Determine the [x, y] coordinate at the center of the cell enclosing the given text.  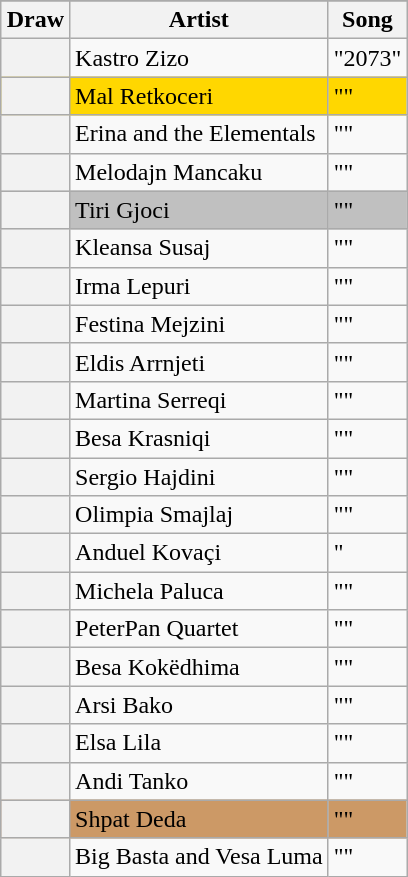
Draw [35, 20]
Andi Tanko [200, 781]
Big Basta and Vesa Luma [200, 857]
Besa Kokëdhima [200, 667]
Artist [200, 20]
Melodajn Mancaku [200, 172]
" [368, 553]
Arsi Bako [200, 705]
PeterPan Quartet [200, 629]
Kastro Zizo [200, 58]
"2073" [368, 58]
Eldis Arrnjeti [200, 362]
Anduel Kovaçi [200, 553]
Michela Paluca [200, 591]
Besa Krasniqi [200, 438]
Elsa Lila [200, 743]
Song [368, 20]
Martina Serreqi [200, 400]
Shpat Deda [200, 819]
Festina Mejzini [200, 324]
Erina and the Elementals [200, 134]
Olimpia Smajlaj [200, 515]
Kleansa Susaj [200, 248]
Irma Lepuri [200, 286]
Sergio Hajdini [200, 477]
Mal Retkoceri [200, 96]
Tiri Gjoci [200, 210]
